Provide the (X, Y) coordinate of the cell's center where the given text is located.  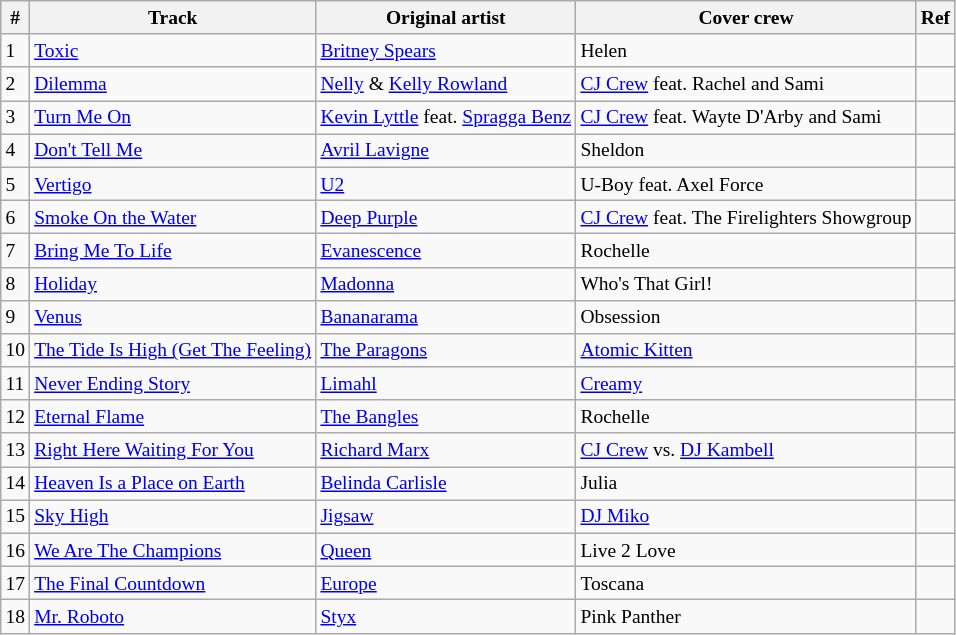
Creamy (746, 384)
15 (16, 516)
U2 (446, 184)
U-Boy feat. Axel Force (746, 184)
Sky High (173, 516)
14 (16, 484)
CJ Crew vs. DJ Kambell (746, 450)
Styx (446, 616)
Nelly & Kelly Rowland (446, 84)
The Bangles (446, 416)
Venus (173, 316)
Madonna (446, 284)
Kevin Lyttle feat. Spragga Benz (446, 118)
9 (16, 316)
Bananarama (446, 316)
13 (16, 450)
The Paragons (446, 350)
Toxic (173, 50)
Helen (746, 50)
Holiday (173, 284)
Limahl (446, 384)
8 (16, 284)
Jigsaw (446, 516)
Toscana (746, 584)
1 (16, 50)
Belinda Carlisle (446, 484)
Who's That Girl! (746, 284)
Avril Lavigne (446, 150)
Mr. Roboto (173, 616)
18 (16, 616)
Turn Me On (173, 118)
Bring Me To Life (173, 250)
Queen (446, 550)
Evanescence (446, 250)
2 (16, 84)
16 (16, 550)
Sheldon (746, 150)
4 (16, 150)
5 (16, 184)
CJ Crew feat. Wayte D'Arby and Sami (746, 118)
12 (16, 416)
Right Here Waiting For You (173, 450)
DJ Miko (746, 516)
Atomic Kitten (746, 350)
7 (16, 250)
Smoke On the Water (173, 216)
3 (16, 118)
Heaven Is a Place on Earth (173, 484)
Dilemma (173, 84)
The Tide Is High (Get The Feeling) (173, 350)
# (16, 18)
6 (16, 216)
Live 2 Love (746, 550)
Obsession (746, 316)
Never Ending Story (173, 384)
Pink Panther (746, 616)
Julia (746, 484)
17 (16, 584)
11 (16, 384)
Eternal Flame (173, 416)
Don't Tell Me (173, 150)
10 (16, 350)
CJ Crew feat. The Firelighters Showgroup (746, 216)
Vertigo (173, 184)
The Final Countdown (173, 584)
Richard Marx (446, 450)
CJ Crew feat. Rachel and Sami (746, 84)
Deep Purple (446, 216)
Original artist (446, 18)
Britney Spears (446, 50)
Track (173, 18)
We Are The Champions (173, 550)
Cover crew (746, 18)
Europe (446, 584)
Ref (936, 18)
